Detect which cell encompasses the target text, then output its [X, Y] center coordinate. 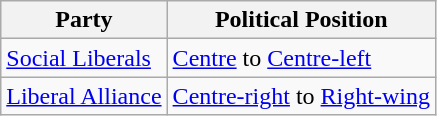
Social Liberals [84, 58]
Centre-right to Right-wing [301, 96]
Liberal Alliance [84, 96]
Political Position [301, 20]
Centre to Centre-left [301, 58]
Party [84, 20]
